Identify which cell holds the provided text, then report its (x, y) central coordinate. 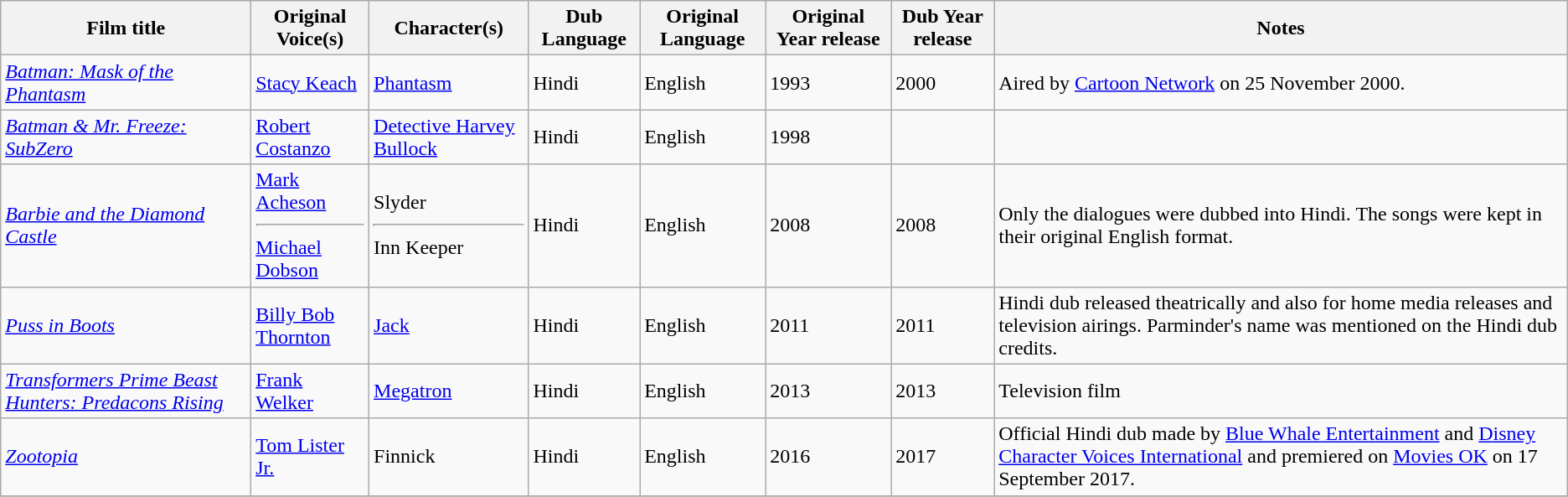
Jack (449, 325)
2000 (943, 82)
Barbie and the Diamond Castle (126, 225)
Puss in Boots (126, 325)
Robert Costanzo (310, 137)
1993 (828, 82)
2017 (943, 457)
Dub Year release (943, 28)
Frank Welker (310, 391)
Stacy Keach (310, 82)
Zootopia (126, 457)
Phantasm (449, 82)
2016 (828, 457)
Mark Acheson Michael Dobson (310, 225)
Aired by Cartoon Network on 25 November 2000. (1282, 82)
Official Hindi dub made by Blue Whale Entertainment and Disney Character Voices International and premiered on Movies OK on 17 September 2017. (1282, 457)
Detective Harvey Bullock (449, 137)
1998 (828, 137)
Dub Language (585, 28)
Finnick (449, 457)
Slyder Inn Keeper (449, 225)
Television film (1282, 391)
Original Voice(s) (310, 28)
Only the dialogues were dubbed into Hindi. The songs were kept in their original English format. (1282, 225)
Tom Lister Jr. (310, 457)
Megatron (449, 391)
Batman & Mr. Freeze: SubZero (126, 137)
Batman: Mask of the Phantasm (126, 82)
Notes (1282, 28)
Film title (126, 28)
Billy Bob Thornton (310, 325)
Original Language (703, 28)
Character(s) (449, 28)
Transformers Prime Beast Hunters: Predacons Rising (126, 391)
Original Year release (828, 28)
Hindi dub released theatrically and also for home media releases and television airings. Parminder's name was mentioned on the Hindi dub credits. (1282, 325)
